Locate the cell with the specified text and output its [x, y] center coordinate. 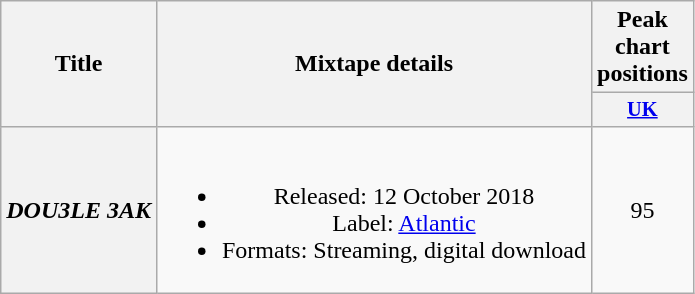
Peak chart positions [643, 47]
Released: 12 October 2018Label: AtlanticFormats: Streaming, digital download [374, 210]
95 [643, 210]
Mixtape details [374, 64]
Title [79, 64]
DOU3LE 3AK [79, 210]
UK [643, 110]
